Detect which cell encompasses the target text, then output its (X, Y) center coordinate. 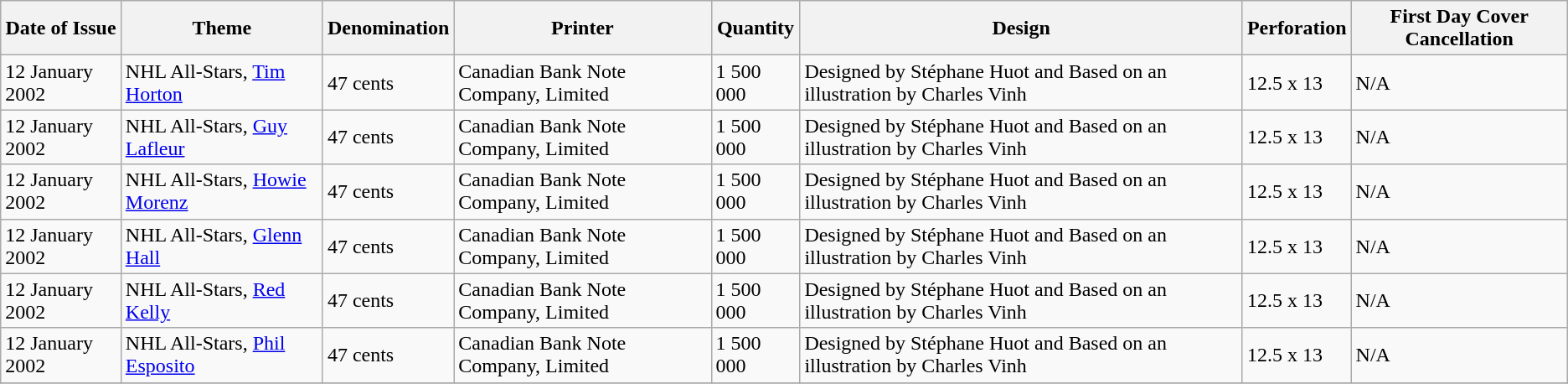
Theme (221, 29)
NHL All-Stars, Red Kelly (221, 300)
Quantity (756, 29)
NHL All-Stars, Tim Horton (221, 82)
NHL All-Stars, Guy Lafleur (221, 138)
Denomination (388, 29)
NHL All-Stars, Glenn Hall (221, 246)
NHL All-Stars, Phil Esposito (221, 355)
Design (1022, 29)
Printer (583, 29)
NHL All-Stars, Howie Morenz (221, 191)
First Day Cover Cancellation (1459, 29)
Perforation (1297, 29)
Date of Issue (61, 29)
